Output the (X, Y) coordinate of the center of the cell containing the given text.  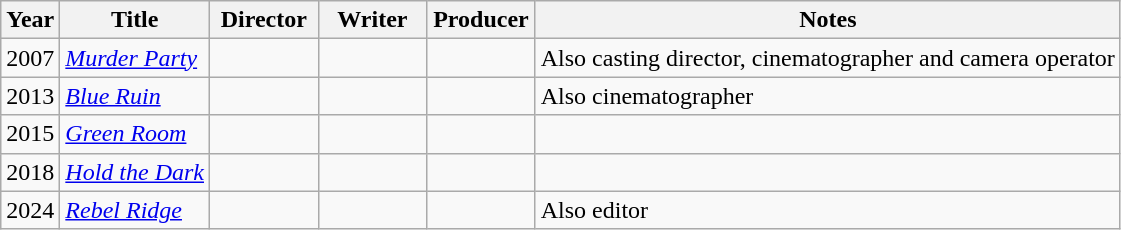
Title (135, 20)
Rebel Ridge (135, 210)
Producer (482, 20)
Director (264, 20)
2013 (30, 96)
Also cinematographer (828, 96)
2015 (30, 134)
Writer (372, 20)
Blue Ruin (135, 96)
Hold the Dark (135, 172)
Murder Party (135, 58)
Also casting director, cinematographer and camera operator (828, 58)
2007 (30, 58)
Also editor (828, 210)
Notes (828, 20)
2018 (30, 172)
2024 (30, 210)
Green Room (135, 134)
Year (30, 20)
